Extract the [x, y] coordinate from the center of the cell holding the provided text.  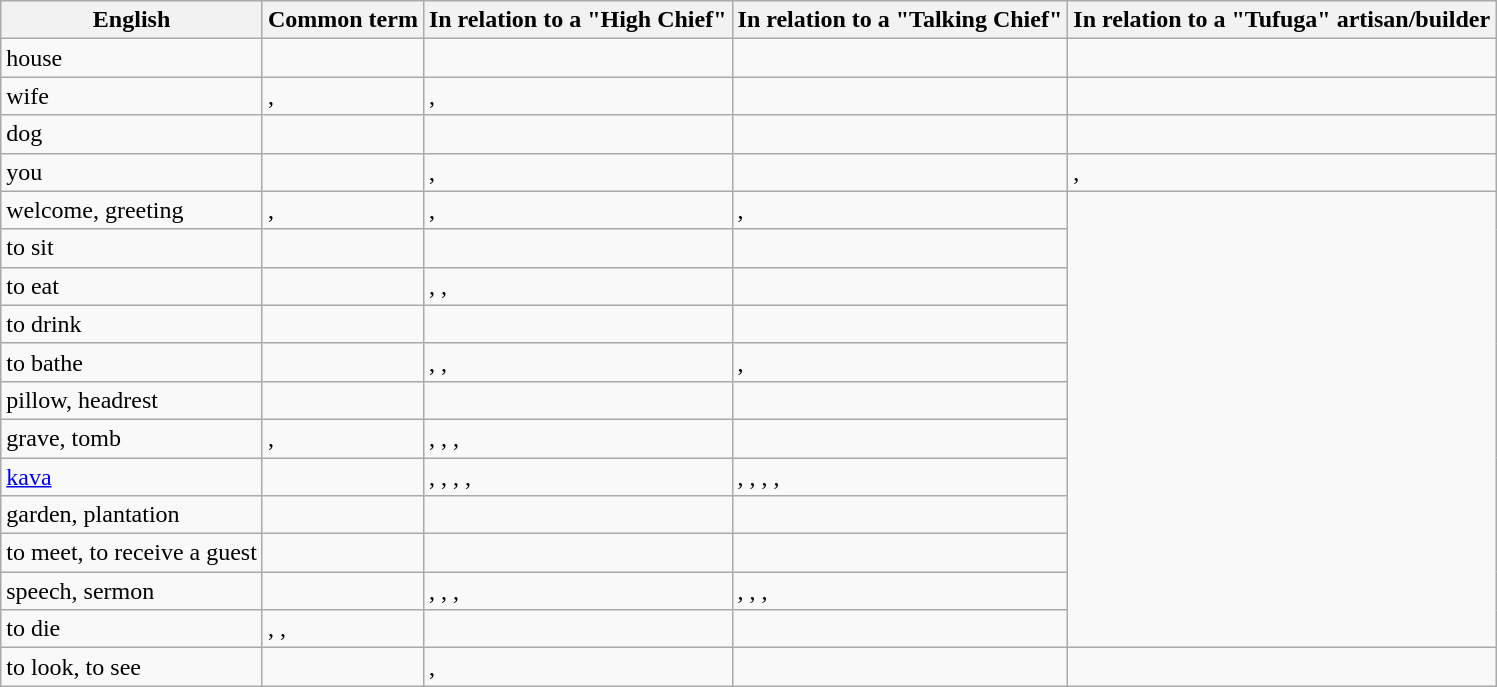
to eat [132, 286]
to meet, to receive a guest [132, 553]
house [132, 58]
to drink [132, 324]
In relation to a "Tufuga" artisan/builder [1282, 20]
speech, sermon [132, 591]
English [132, 20]
kava [132, 477]
to look, to see [132, 667]
grave, tomb [132, 438]
Common term [342, 20]
dog [132, 134]
welcome, greeting [132, 210]
wife [132, 96]
to die [132, 629]
pillow, headrest [132, 400]
to sit [132, 248]
garden, plantation [132, 515]
you [132, 172]
In relation to a "High Chief" [578, 20]
In relation to a "Talking Chief" [900, 20]
to bathe [132, 362]
